Extract the (X, Y) coordinate from the center of the cell holding the provided text.  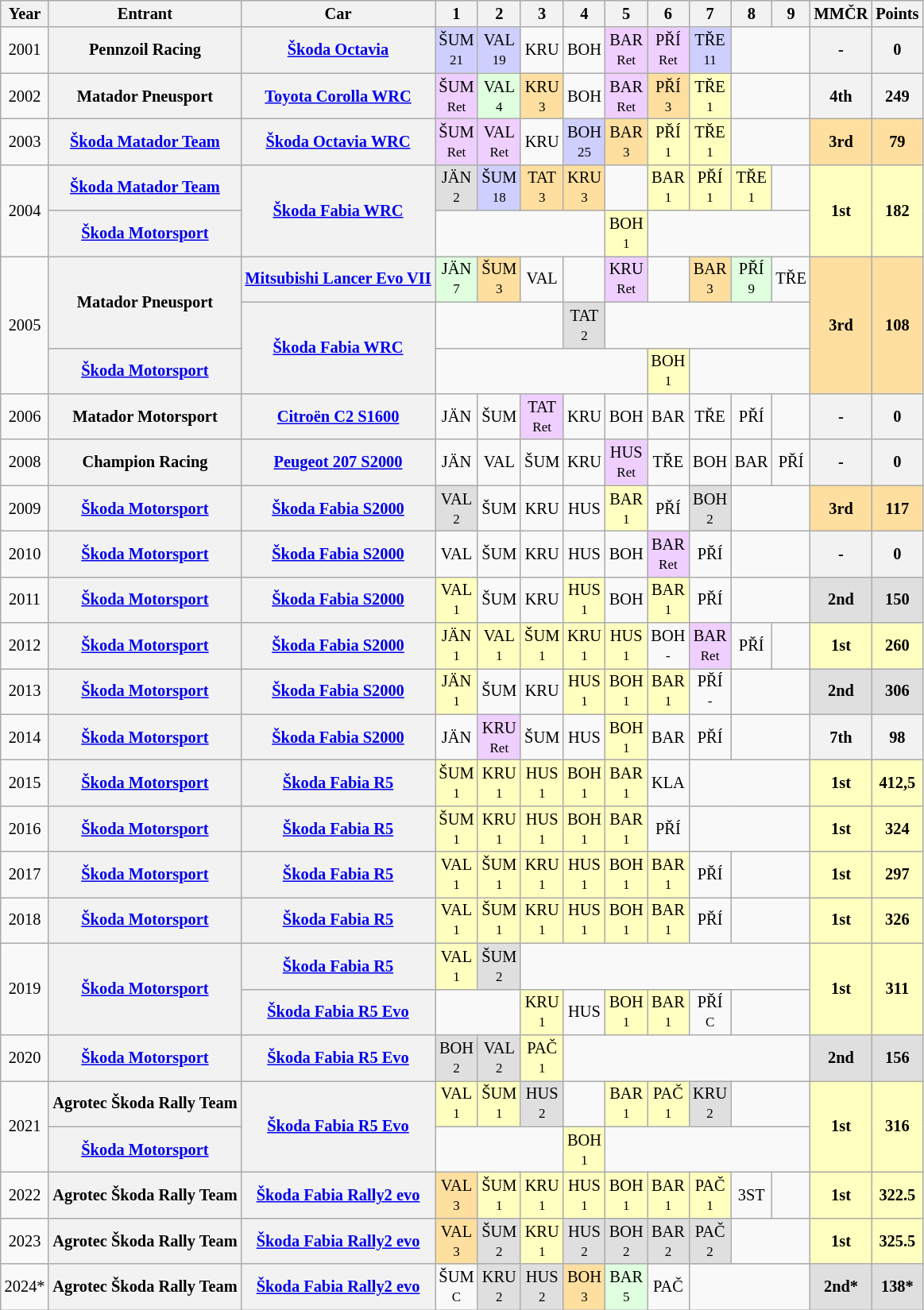
2004 (25, 210)
3 (542, 14)
Škoda Octavia (338, 50)
5 (626, 14)
2005 (25, 324)
KLA (669, 783)
324 (897, 829)
2014 (25, 737)
TAT3 (542, 187)
TATRet (542, 416)
4 (585, 14)
7th (841, 737)
4th (841, 96)
Citroën C2 S1600 (338, 416)
2020 (25, 1057)
HUSRet (626, 462)
2015 (25, 783)
98 (897, 737)
PAČ (669, 1287)
1 (457, 14)
2018 (25, 920)
2011 (25, 600)
VAL19 (499, 50)
117 (897, 508)
BAR5 (626, 1287)
PŘÍ3 (669, 96)
156 (897, 1057)
79 (897, 141)
2013 (25, 691)
2017 (25, 875)
306 (897, 691)
ŠUM18 (499, 187)
JÄN7 (457, 279)
Matador Motorsport (145, 416)
325.5 (897, 1241)
TŘE11 (710, 50)
2 (499, 14)
2001 (25, 50)
2010 (25, 554)
108 (897, 324)
2009 (25, 508)
2012 (25, 646)
7 (710, 14)
JÄN2 (457, 187)
Year (25, 14)
PŘÍ- (710, 691)
2016 (25, 829)
2006 (25, 416)
6 (669, 14)
138* (897, 1287)
2019 (25, 988)
Points (897, 14)
PAČ2 (710, 1241)
249 (897, 96)
150 (897, 600)
BOH- (669, 646)
Entrant (145, 14)
PŘÍRet (669, 50)
322.5 (897, 1195)
Car (338, 14)
Škoda Octavia WRC (338, 141)
9 (791, 14)
260 (897, 646)
Toyota Corolla WRC (338, 96)
BAR2 (669, 1241)
PŘÍC (710, 1012)
2024* (25, 1287)
Mitsubishi Lancer Evo VII (338, 279)
Champion Racing (145, 462)
2nd* (841, 1287)
316 (897, 1126)
3ST (752, 1195)
ŠUM21 (457, 50)
412,5 (897, 783)
MMČR (841, 14)
TAT2 (585, 325)
326 (897, 920)
2022 (25, 1195)
182 (897, 210)
2021 (25, 1126)
VAL4 (499, 96)
2023 (25, 1241)
BOH25 (585, 141)
Peugeot 207 S2000 (338, 462)
8 (752, 14)
2008 (25, 462)
297 (897, 875)
2002 (25, 96)
ŠUMC (457, 1287)
PŘÍ9 (752, 279)
311 (897, 988)
BOH3 (585, 1287)
ŠUM3 (499, 279)
Pennzoil Racing (145, 50)
2003 (25, 141)
VALRet (499, 141)
